Extract the [X, Y] coordinate from the center of the cell holding the provided text.  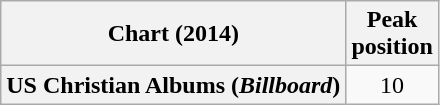
Peakposition [392, 34]
US Christian Albums (Billboard) [174, 85]
10 [392, 85]
Chart (2014) [174, 34]
